Locate the cell with the specified text and output its (X, Y) center coordinate. 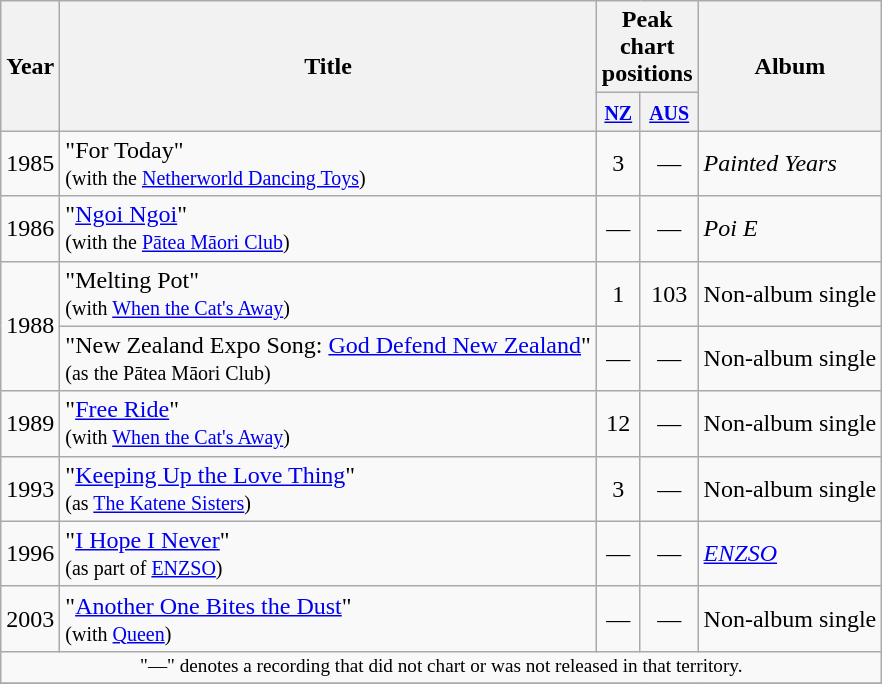
1993 (30, 488)
Year (30, 66)
"Ngoi Ngoi"(with the Pātea Māori Club) (328, 228)
1986 (30, 228)
103 (669, 294)
"Melting Pot"(with When the Cat's Away) (328, 294)
"I Hope I Never"(as part of ENZSO) (328, 554)
1996 (30, 554)
1989 (30, 424)
2003 (30, 618)
NZ (618, 112)
Album (790, 66)
Painted Years (790, 164)
"Free Ride"(with When the Cat's Away) (328, 424)
1985 (30, 164)
1 (618, 294)
1988 (30, 326)
Title (328, 66)
"Another One Bites the Dust"(with Queen) (328, 618)
12 (618, 424)
Peak chart positions (647, 47)
"New Zealand Expo Song: God Defend New Zealand"(as the Pātea Māori Club) (328, 358)
AUS (669, 112)
Poi E (790, 228)
"Keeping Up the Love Thing"(as The Katene Sisters) (328, 488)
"For Today"(with the Netherworld Dancing Toys) (328, 164)
"—" denotes a recording that did not chart or was not released in that territory. (442, 667)
ENZSO (790, 554)
